Output the (X, Y) coordinate of the center of the cell containing the given text.  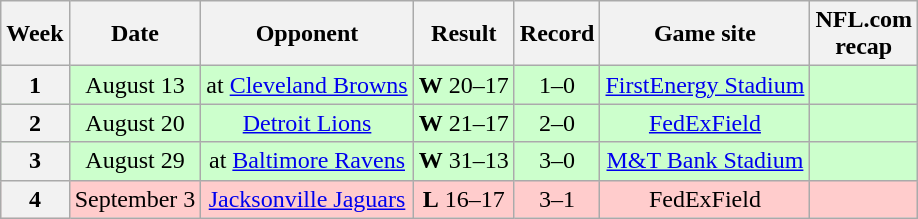
3–1 (557, 199)
3–0 (557, 161)
Detroit Lions (307, 123)
2–0 (557, 123)
Date (135, 34)
2 (35, 123)
at Cleveland Browns (307, 85)
August 13 (135, 85)
Record (557, 34)
FirstEnergy Stadium (705, 85)
August 20 (135, 123)
1 (35, 85)
W 31–13 (464, 161)
Jacksonville Jaguars (307, 199)
4 (35, 199)
3 (35, 161)
August 29 (135, 161)
W 21–17 (464, 123)
1–0 (557, 85)
M&T Bank Stadium (705, 161)
at Baltimore Ravens (307, 161)
Opponent (307, 34)
Result (464, 34)
Game site (705, 34)
W 20–17 (464, 85)
L 16–17 (464, 199)
Week (35, 34)
September 3 (135, 199)
NFL.comrecap (864, 34)
